From the cell containing the given text, extract its center point as (X, Y) coordinate. 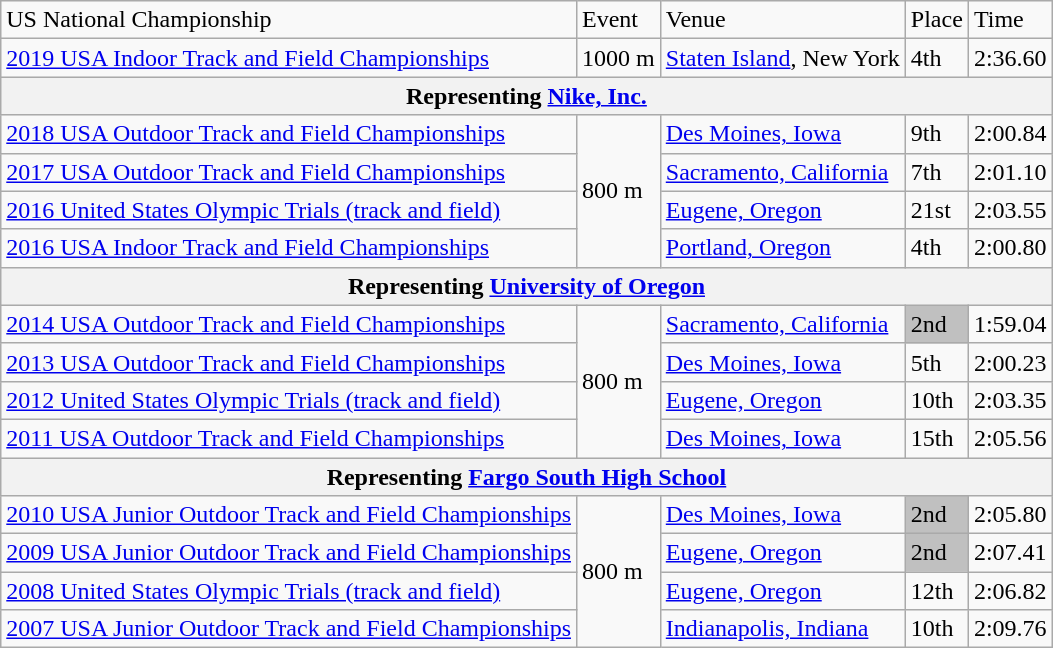
2:05.80 (1010, 515)
2011 USA Outdoor Track and Field Championships (289, 438)
1000 m (619, 58)
2018 USA Outdoor Track and Field Championships (289, 134)
2008 United States Olympic Trials (track and field) (289, 591)
2:00.23 (1010, 362)
2016 USA Indoor Track and Field Championships (289, 248)
7th (936, 172)
2007 USA Junior Outdoor Track and Field Championships (289, 629)
2:06.82 (1010, 591)
2017 USA Outdoor Track and Field Championships (289, 172)
Staten Island, New York (782, 58)
US National Championship (289, 20)
9th (936, 134)
2:00.80 (1010, 248)
1:59.04 (1010, 324)
2:03.35 (1010, 400)
15th (936, 438)
2:01.10 (1010, 172)
Portland, Oregon (782, 248)
Representing University of Oregon (526, 286)
5th (936, 362)
Time (1010, 20)
2019 USA Indoor Track and Field Championships (289, 58)
2:03.55 (1010, 210)
2:00.84 (1010, 134)
2010 USA Junior Outdoor Track and Field Championships (289, 515)
2012 United States Olympic Trials (track and field) (289, 400)
12th (936, 591)
21st (936, 210)
2:05.56 (1010, 438)
2014 USA Outdoor Track and Field Championships (289, 324)
2009 USA Junior Outdoor Track and Field Championships (289, 553)
Event (619, 20)
Place (936, 20)
Representing Nike, Inc. (526, 96)
2:09.76 (1010, 629)
Indianapolis, Indiana (782, 629)
Venue (782, 20)
2:36.60 (1010, 58)
2:07.41 (1010, 553)
Representing Fargo South High School (526, 477)
2013 USA Outdoor Track and Field Championships (289, 362)
2016 United States Olympic Trials (track and field) (289, 210)
